Extract the [x, y] coordinate from the center of the cell holding the provided text.  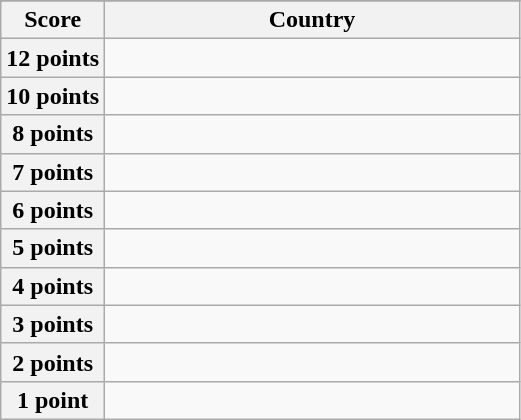
2 points [53, 362]
5 points [53, 248]
8 points [53, 134]
6 points [53, 210]
12 points [53, 58]
7 points [53, 172]
Score [53, 20]
Country [312, 20]
3 points [53, 324]
1 point [53, 400]
10 points [53, 96]
4 points [53, 286]
